Find where the given text appears and provide that cell's center as (x, y) coordinate. 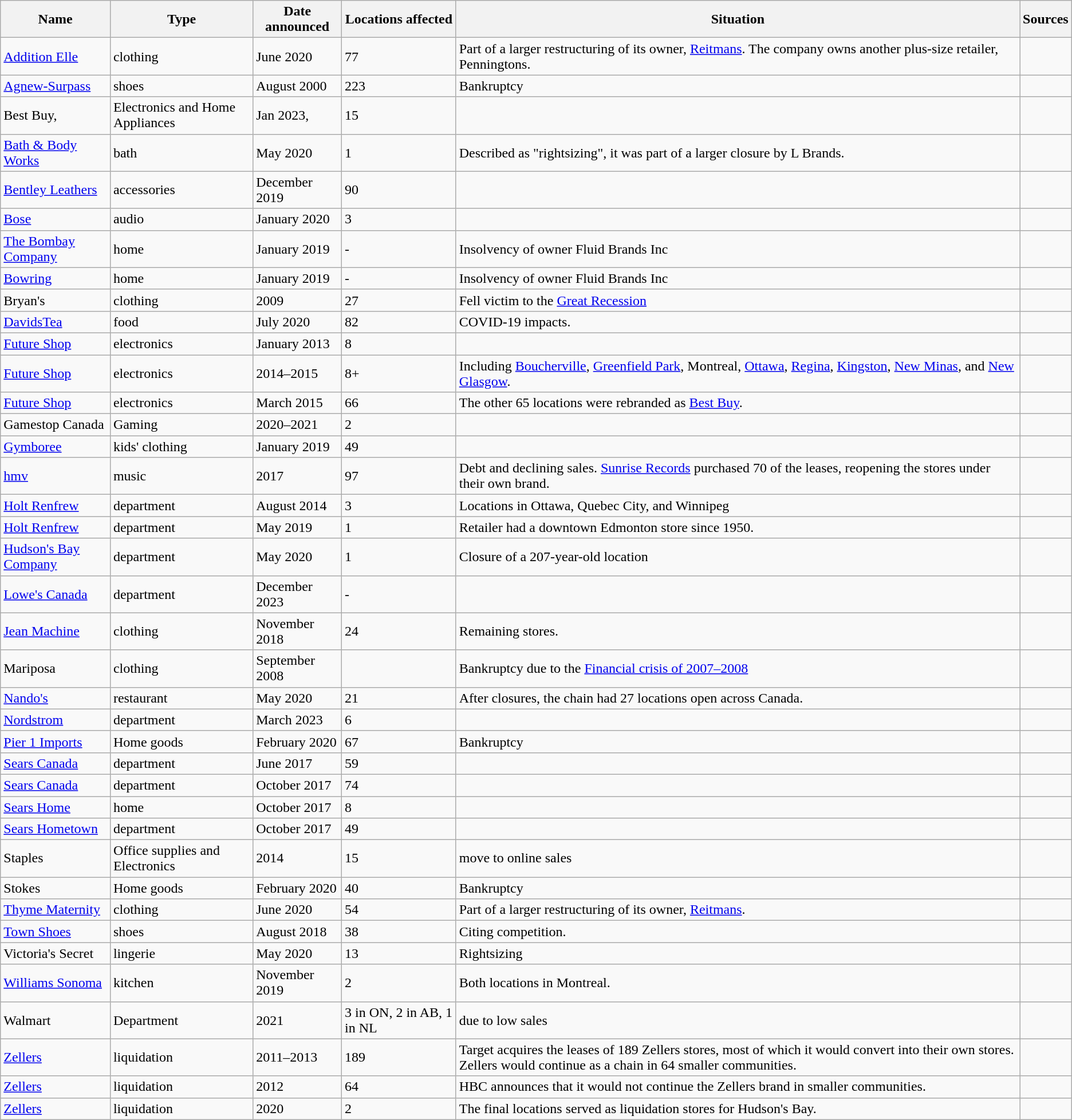
March 2015 (298, 403)
90 (399, 190)
Described as "rightsizing", it was part of a larger closure by L Brands. (738, 152)
82 (399, 322)
Rightsizing (738, 953)
accessories (181, 190)
24 (399, 631)
38 (399, 932)
audio (181, 219)
January 2013 (298, 344)
Both locations in Montreal. (738, 983)
The final locations served as liquidation stores for Hudson's Bay. (738, 1109)
40 (399, 888)
Gamestop Canada (56, 425)
Department (181, 1020)
move to online sales (738, 859)
Situation (738, 19)
Bryan's (56, 300)
August 2014 (298, 506)
Walmart (56, 1020)
Hudson's Bay Company (56, 557)
November 2019 (298, 983)
2017 (298, 476)
food (181, 322)
64 (399, 1087)
Electronics and Home Appliances (181, 116)
December 2019 (298, 190)
Type (181, 19)
Sears Home (56, 807)
Nordstrom (56, 720)
66 (399, 403)
The Bombay Company (56, 249)
Debt and declining sales. Sunrise Records purchased 70 of the leases, reopening the stores under their own brand. (738, 476)
September 2008 (298, 669)
6 (399, 720)
Thyme Maternity (56, 910)
May 2019 (298, 527)
July 2020 (298, 322)
Agnew-Surpass (56, 86)
November 2018 (298, 631)
2014 (298, 859)
Part of a larger restructuring of its owner, Reitmans. The company owns another plus-size retailer, Penningtons. (738, 56)
lingerie (181, 953)
3 in ON, 2 in AB, 1 in NL (399, 1020)
2021 (298, 1020)
Bath & Body Works (56, 152)
2020 (298, 1109)
music (181, 476)
Addition Elle (56, 56)
77 (399, 56)
August 2018 (298, 932)
Part of a larger restructuring of its owner, Reitmans. (738, 910)
67 (399, 742)
2020–2021 (298, 425)
74 (399, 785)
Bowring (56, 278)
Locations affected (399, 19)
Lowe's Canada (56, 594)
8+ (399, 373)
21 (399, 698)
27 (399, 300)
Best Buy, (56, 116)
Locations in Ottawa, Quebec City, and Winnipeg (738, 506)
Sources (1046, 19)
March 2023 (298, 720)
Bankruptcy due to the Financial crisis of 2007–2008 (738, 669)
DavidsTea (56, 322)
2009 (298, 300)
Jean Machine (56, 631)
Sears Hometown (56, 829)
Staples (56, 859)
The other 65 locations were rebranded as Best Buy. (738, 403)
HBC announces that it would not continue the Zellers brand in smaller communities. (738, 1087)
189 (399, 1057)
54 (399, 910)
Name (56, 19)
Office supplies and Electronics (181, 859)
223 (399, 86)
August 2000 (298, 86)
bath (181, 152)
Pier 1 Imports (56, 742)
Closure of a 207-year-old location (738, 557)
Stokes (56, 888)
13 (399, 953)
Date announced (298, 19)
December 2023 (298, 594)
Bentley Leathers (56, 190)
Jan 2023, (298, 116)
97 (399, 476)
59 (399, 763)
Gaming (181, 425)
COVID-19 impacts. (738, 322)
kids' clothing (181, 447)
restaurant (181, 698)
kitchen (181, 983)
January 2020 (298, 219)
After closures, the chain had 27 locations open across Canada. (738, 698)
Williams Sonoma (56, 983)
hmv (56, 476)
Fell victim to the Great Recession (738, 300)
Including Boucherville, Greenfield Park, Montreal, Ottawa, Regina, Kingston, New Minas, and New Glasgow. (738, 373)
Mariposa (56, 669)
Gymboree (56, 447)
June 2017 (298, 763)
2011–2013 (298, 1057)
Citing competition. (738, 932)
due to low sales (738, 1020)
Town Shoes (56, 932)
Remaining stores. (738, 631)
Retailer had a downtown Edmonton store since 1950. (738, 527)
Bose (56, 219)
Nando's (56, 698)
2012 (298, 1087)
2014–2015 (298, 373)
Victoria's Secret (56, 953)
